Capture the cell that displays the provided text and extract its [x, y] central coordinate. 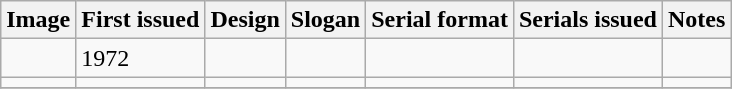
Slogan [325, 20]
Serials issued [588, 20]
Design [245, 20]
First issued [140, 20]
Serial format [440, 20]
Image [38, 20]
Notes [696, 20]
1972 [140, 58]
